Return [X, Y] of the center of cell containing provided text 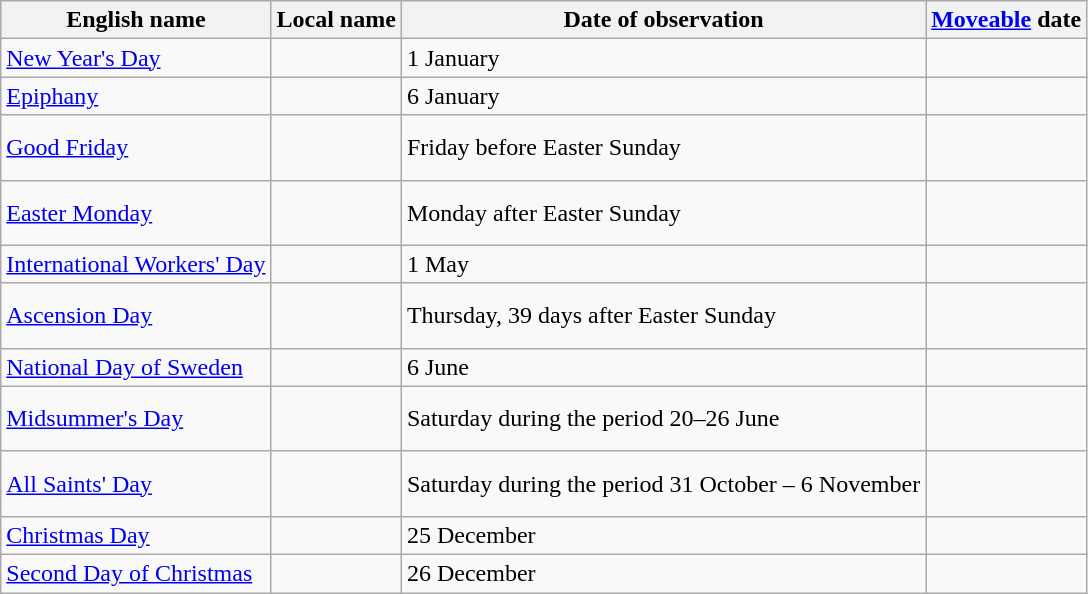
Saturday during the period 20–26 June [663, 418]
Friday before Easter Sunday [663, 148]
Moveable date [1006, 20]
New Year's Day [136, 58]
1 May [663, 264]
6 June [663, 367]
Date of observation [663, 20]
English name [136, 20]
Saturday during the period 31 October – 6 November [663, 484]
Midsummer's Day [136, 418]
1 January [663, 58]
25 December [663, 535]
Second Day of Christmas [136, 573]
Thursday, 39 days after Easter Sunday [663, 316]
Good Friday [136, 148]
Ascension Day [136, 316]
Monday after Easter Sunday [663, 212]
Christmas Day [136, 535]
International Workers' Day [136, 264]
All Saints' Day [136, 484]
26 December [663, 573]
Easter Monday [136, 212]
Epiphany [136, 96]
Local name [336, 20]
National Day of Sweden [136, 367]
6 January [663, 96]
